Determine the (X, Y) coordinate at the center of the cell enclosing the given text.  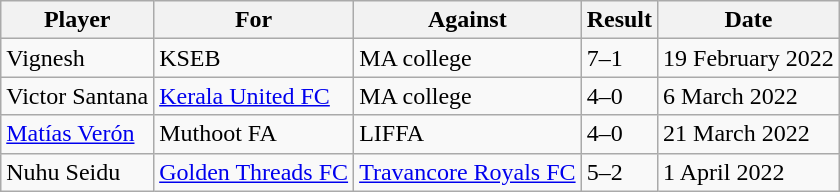
6 March 2022 (749, 96)
Kerala United FC (254, 96)
LIFFA (468, 134)
7–1 (619, 58)
21 March 2022 (749, 134)
For (254, 20)
KSEB (254, 58)
Nuhu Seidu (78, 172)
5–2 (619, 172)
Matías Verón (78, 134)
Victor Santana (78, 96)
19 February 2022 (749, 58)
Vignesh (78, 58)
Date (749, 20)
Golden Threads FC (254, 172)
Muthoot FA (254, 134)
Player (78, 20)
Against (468, 20)
Travancore Royals FC (468, 172)
Result (619, 20)
1 April 2022 (749, 172)
